Detect which cell encompasses the target text, then output its (x, y) center coordinate. 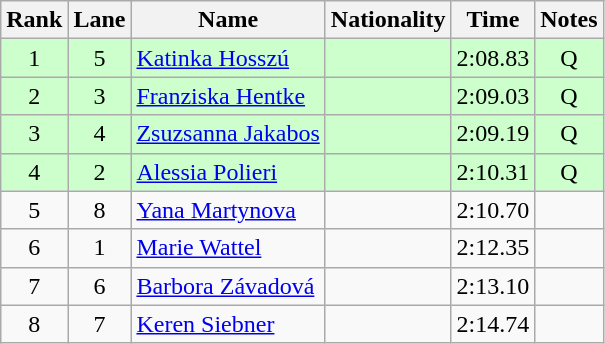
Keren Siebner (228, 324)
2:14.74 (493, 324)
2:09.03 (493, 96)
2:08.83 (493, 58)
Marie Wattel (228, 248)
Nationality (388, 20)
Time (493, 20)
Franziska Hentke (228, 96)
2:10.70 (493, 210)
Alessia Polieri (228, 172)
2:09.19 (493, 134)
Yana Martynova (228, 210)
2:10.31 (493, 172)
2:12.35 (493, 248)
Barbora Závadová (228, 286)
Notes (569, 20)
Katinka Hosszú (228, 58)
Rank (34, 20)
Name (228, 20)
Zsuzsanna Jakabos (228, 134)
2:13.10 (493, 286)
Lane (100, 20)
